Capture the cell that displays the provided text and extract its (x, y) central coordinate. 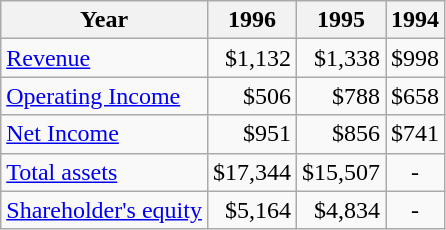
$1,338 (340, 58)
$658 (416, 96)
$15,507 (340, 172)
1996 (252, 20)
$998 (416, 58)
1994 (416, 20)
Operating Income (104, 96)
$17,344 (252, 172)
$1,132 (252, 58)
1995 (340, 20)
$788 (340, 96)
$951 (252, 134)
Year (104, 20)
$506 (252, 96)
Total assets (104, 172)
$741 (416, 134)
$4,834 (340, 210)
$5,164 (252, 210)
Net Income (104, 134)
Revenue (104, 58)
Shareholder's equity (104, 210)
$856 (340, 134)
